Detect which cell encompasses the target text, then output its (X, Y) center coordinate. 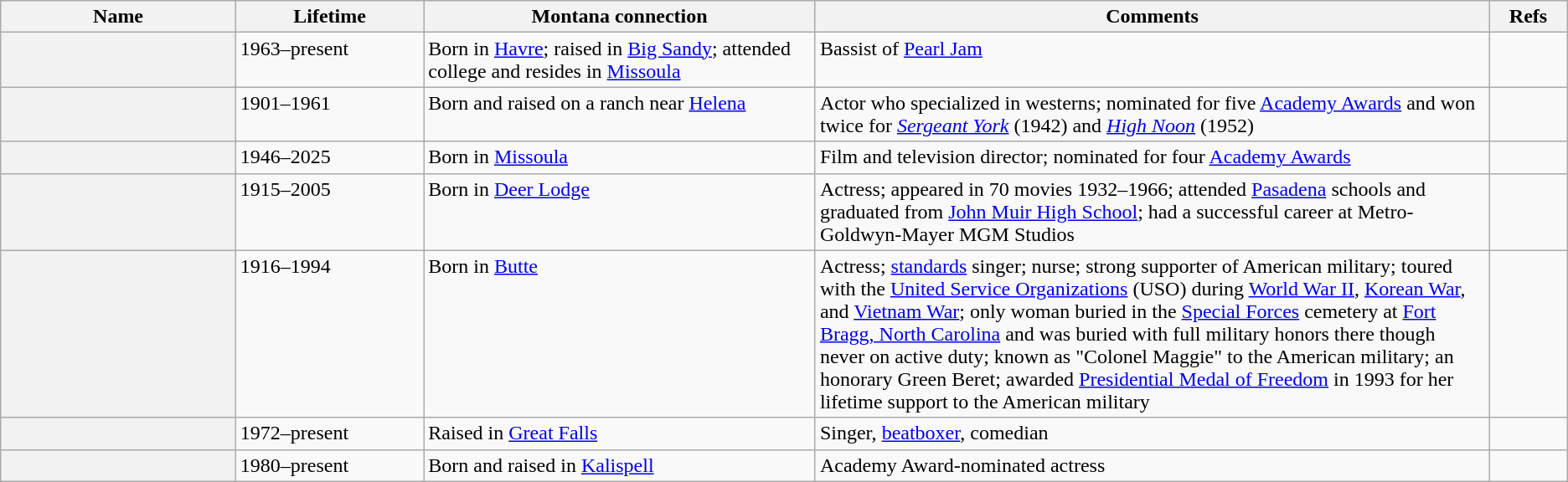
Born in Butte (620, 334)
1946–2025 (329, 157)
Academy Award-nominated actress (1152, 465)
Actor who specialized in westerns; nominated for five Academy Awards and won twice for Sergeant York (1942) and High Noon (1952) (1152, 114)
1901–1961 (329, 114)
Born in Deer Lodge (620, 212)
1980–present (329, 465)
Lifetime (329, 17)
Name (119, 17)
Refs (1529, 17)
Film and television director; nominated for four Academy Awards (1152, 157)
1916–1994 (329, 334)
Bassist of Pearl Jam (1152, 60)
1915–2005 (329, 212)
Born and raised in Kalispell (620, 465)
1972–present (329, 433)
Born in Missoula (620, 157)
Born in Havre; raised in Big Sandy; attended college and resides in Missoula (620, 60)
Born and raised on a ranch near Helena (620, 114)
Singer, beatboxer, comedian (1152, 433)
Montana connection (620, 17)
1963–present (329, 60)
Raised in Great Falls (620, 433)
Comments (1152, 17)
